Detect which cell encompasses the target text, then output its (x, y) center coordinate. 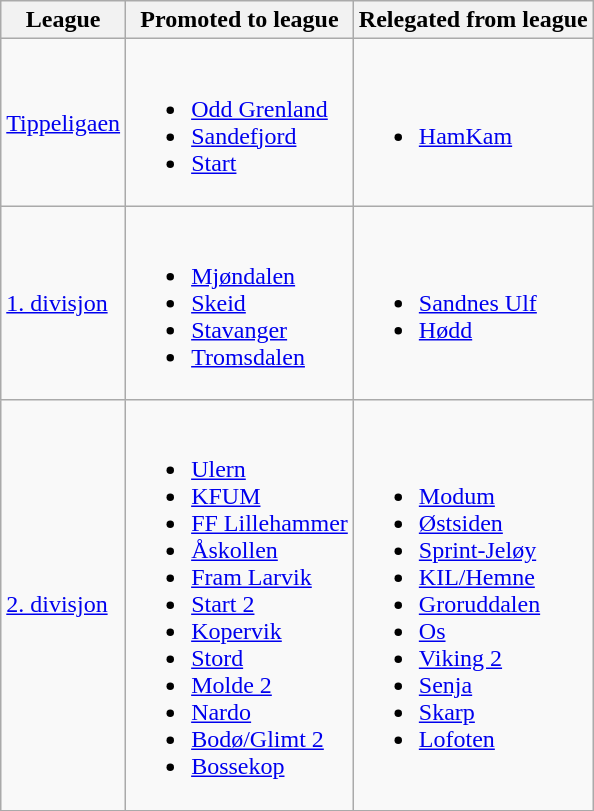
UlernKFUMFF LillehammerÅskollenFram LarvikStart 2KopervikStordMolde 2NardoBodø/Glimt 2Bossekop (240, 605)
HamKam (473, 122)
MjøndalenSkeidStavangerTromsdalen (240, 303)
2. divisjon (64, 605)
Promoted to league (240, 20)
Relegated from league (473, 20)
Odd GrenlandSandefjordStart (240, 122)
League (64, 20)
Tippeligaen (64, 122)
Sandnes UlfHødd (473, 303)
ModumØstsidenSprint-JeløyKIL/HemneGroruddalenOsViking 2SenjaSkarpLofoten (473, 605)
1. divisjon (64, 303)
